Pinpoint the cell where the given text exists, returning its (x, y) midpoint coordinate. 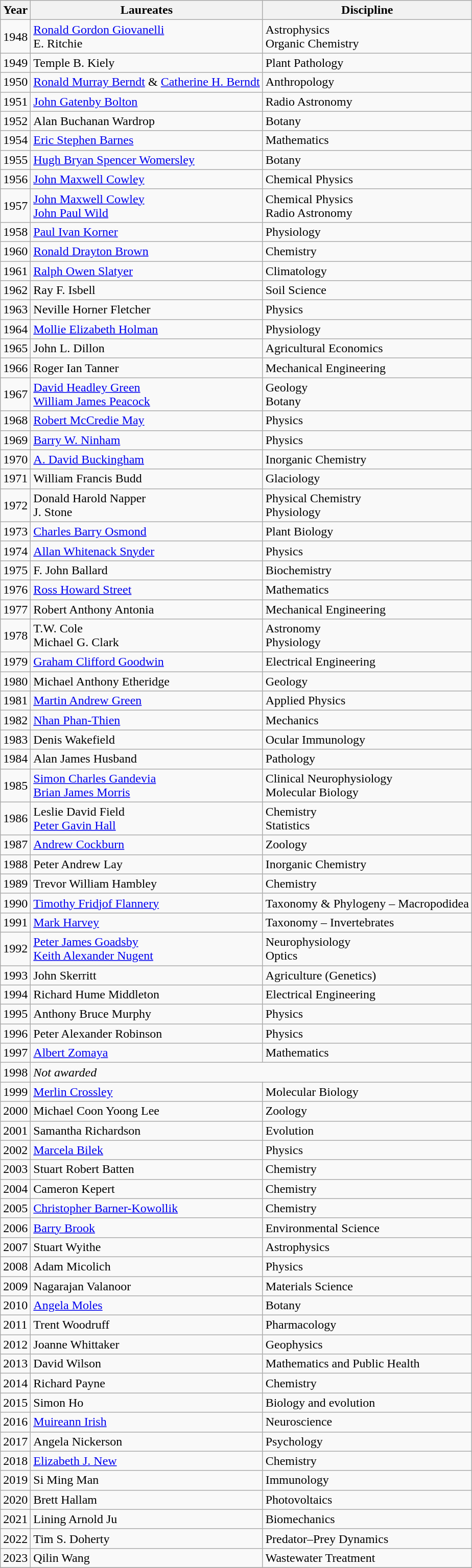
Richard Payne (147, 1383)
William Francis Budd (147, 479)
Biochemistry (367, 570)
Astronomy Physiology (367, 636)
Mechanics (367, 720)
Mollie Elizabeth Holman (147, 329)
Neurophysiology Optics (367, 948)
Soil Science (367, 290)
Geology Botany (367, 394)
1949 (15, 63)
Ralph Owen Slatyer (147, 271)
1974 (15, 551)
Christopher Barner-Kowollik (147, 1208)
Muireann Irish (147, 1422)
Marcela Bilek (147, 1150)
Mark Harvey (147, 922)
Ray F. Isbell (147, 290)
1993 (15, 975)
Ronald Murray Berndt & Catherine H. Berndt (147, 82)
2021 (15, 1519)
Hugh Bryan Spencer Womersley (147, 160)
Plant Pathology (367, 63)
1978 (15, 636)
1972 (15, 505)
1961 (15, 271)
Cameron Kepert (147, 1189)
Photovoltaics (367, 1500)
1955 (15, 160)
1957 (15, 205)
Taxonomy & Phylogeny – Macropodidea (367, 903)
Agricultural Economics (367, 349)
1998 (15, 1072)
Timothy Fridjof Flannery (147, 903)
David Headley Green William James Peacock (147, 394)
Si Ming Man (147, 1480)
1979 (15, 662)
Donald Harold Napper J. Stone (147, 505)
1968 (15, 421)
Barry W. Ninham (147, 440)
Lining Arnold Ju (147, 1519)
Ronald Drayton Brown (147, 251)
2013 (15, 1364)
2009 (15, 1286)
Physical Chemistry Physiology (367, 505)
Simon Ho (147, 1403)
Barry Brook (147, 1228)
1952 (15, 121)
Mathematics and Public Health (367, 1364)
Angela Moles (147, 1306)
2004 (15, 1189)
Materials Science (367, 1286)
2014 (15, 1383)
Brett Hallam (147, 1500)
Paul Ivan Korner (147, 232)
Biomechanics (367, 1519)
Samantha Richardson (147, 1131)
Peter Andrew Lay (147, 864)
1986 (15, 819)
2005 (15, 1208)
Angela Nickerson (147, 1441)
Chemical Physics Radio Astronomy (367, 205)
Discipline (367, 10)
1951 (15, 102)
1954 (15, 140)
Elizabeth J. New (147, 1461)
Albert Zomaya (147, 1053)
2001 (15, 1131)
2007 (15, 1247)
1977 (15, 609)
1965 (15, 349)
1987 (15, 845)
Adam Micolich (147, 1266)
Molecular Biology (367, 1092)
Clinical Neurophysiology Molecular Biology (367, 785)
Nagarajan Valanoor (147, 1286)
1969 (15, 440)
2010 (15, 1306)
Alan Buchanan Wardrop (147, 121)
Applied Physics (367, 701)
John Maxwell Cowley (147, 179)
2022 (15, 1538)
Robert Anthony Antonia (147, 609)
2012 (15, 1344)
Year (15, 10)
Geophysics (367, 1344)
A. David Buckingham (147, 459)
1963 (15, 310)
1967 (15, 394)
Richard Hume Middleton (147, 995)
Glaciology (367, 479)
John Skerritt (147, 975)
Anthony Bruce Murphy (147, 1014)
Anthropology (367, 82)
1958 (15, 232)
Nhan Phan-Thien (147, 720)
Charles Barry Osmond (147, 531)
1994 (15, 995)
Stuart Wyithe (147, 1247)
1985 (15, 785)
Allan Whitenack Snyder (147, 551)
John Gatenby Bolton (147, 102)
Joanne Whittaker (147, 1344)
Laureates (147, 10)
Temple B. Kiely (147, 63)
2019 (15, 1480)
1962 (15, 290)
Roger Ian Tanner (147, 368)
Neville Horner Fletcher (147, 310)
Agriculture (Genetics) (367, 975)
Neuroscience (367, 1422)
Psychology (367, 1441)
T.W. Cole Michael G. Clark (147, 636)
2011 (15, 1325)
1997 (15, 1053)
Astrophysics (367, 1247)
1984 (15, 759)
1981 (15, 701)
2008 (15, 1266)
Michael Anthony Etheridge (147, 681)
Martin Andrew Green (147, 701)
2015 (15, 1403)
Tim S. Doherty (147, 1538)
Alan James Husband (147, 759)
Wastewater Treatment (367, 1558)
Taxonomy – Invertebrates (367, 922)
1982 (15, 720)
Pathology (367, 759)
Andrew Cockburn (147, 845)
1999 (15, 1092)
Astrophysics Organic Chemistry (367, 37)
1973 (15, 531)
2002 (15, 1150)
1950 (15, 82)
Leslie David Field Peter Gavin Hall (147, 819)
Denis Wakefield (147, 740)
F. John Ballard (147, 570)
1983 (15, 740)
Peter Alexander Robinson (147, 1034)
Stuart Robert Batten (147, 1169)
Ocular Immunology (367, 740)
Geology (367, 681)
Evolution (367, 1131)
Merlin Crossley (147, 1092)
Chemical Physics (367, 179)
1980 (15, 681)
1964 (15, 329)
John Maxwell Cowley John Paul Wild (147, 205)
2003 (15, 1169)
1988 (15, 864)
Climatology (367, 271)
2000 (15, 1111)
1990 (15, 903)
Robert McCredie May (147, 421)
Simon Charles Gandevia Brian James Morris (147, 785)
Radio Astronomy (367, 102)
1991 (15, 922)
2023 (15, 1558)
John L. Dillon (147, 349)
Qilin Wang (147, 1558)
2017 (15, 1441)
1960 (15, 251)
2006 (15, 1228)
Pharmacology (367, 1325)
Eric Stephen Barnes (147, 140)
1948 (15, 37)
Ronald Gordon Giovanelli E. Ritchie (147, 37)
Plant Biology (367, 531)
1975 (15, 570)
1992 (15, 948)
Predator–Prey Dynamics (367, 1538)
1976 (15, 590)
1995 (15, 1014)
1956 (15, 179)
2018 (15, 1461)
Chemistry Statistics (367, 819)
Michael Coon Yoong Lee (147, 1111)
Ross Howard Street (147, 590)
1996 (15, 1034)
1989 (15, 884)
Immunology (367, 1480)
1970 (15, 459)
Not awarded (251, 1072)
2020 (15, 1500)
Trevor William Hambley (147, 884)
2016 (15, 1422)
1971 (15, 479)
Graham Clifford Goodwin (147, 662)
Peter James Goadsby Keith Alexander Nugent (147, 948)
Biology and evolution (367, 1403)
David Wilson (147, 1364)
Trent Woodruff (147, 1325)
Environmental Science (367, 1228)
1966 (15, 368)
